Identify which cell holds the provided text, then report its [X, Y] central coordinate. 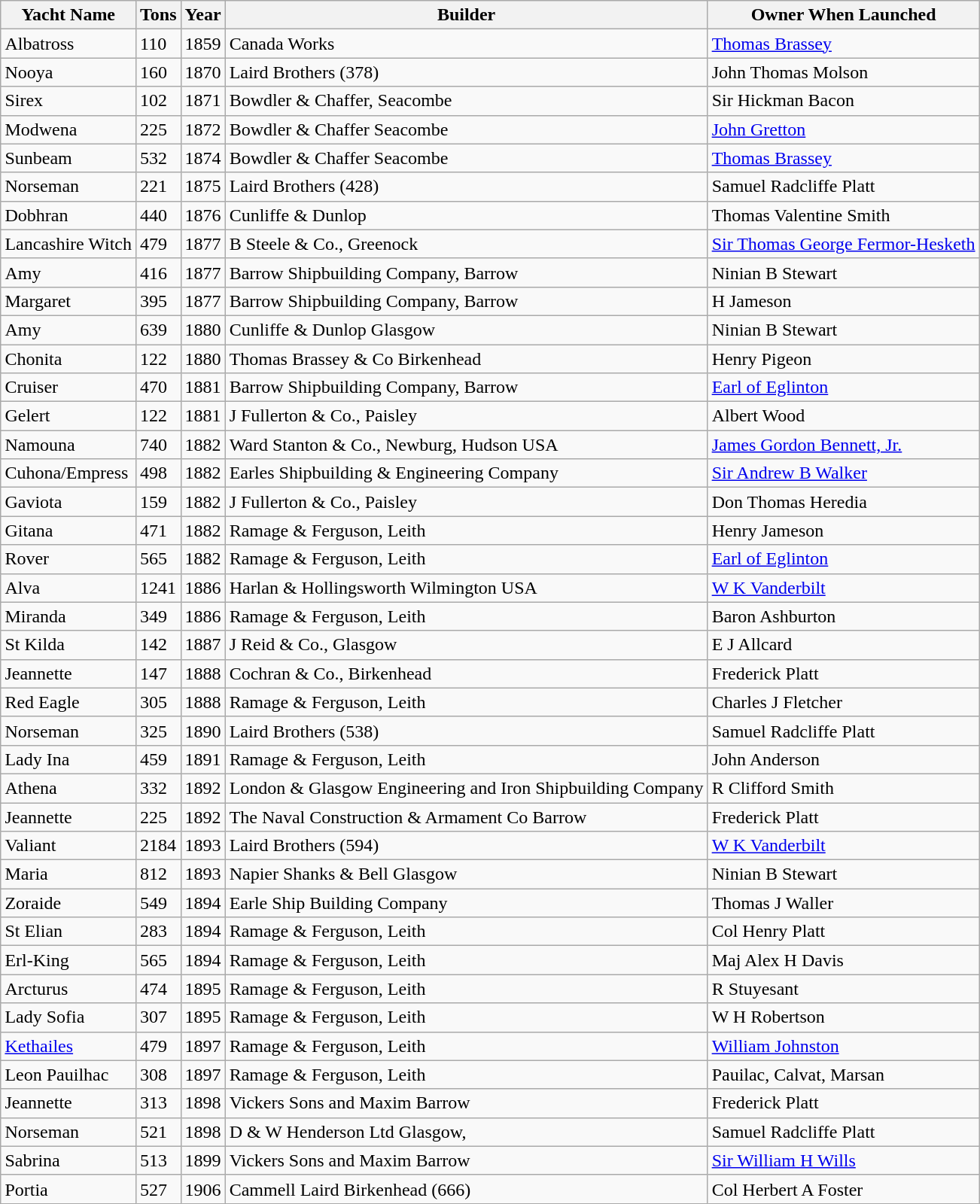
E J Allcard [843, 645]
Owner When Launched [843, 15]
Cuhona/Empress [68, 473]
John Gretton [843, 129]
147 [158, 673]
J Reid & Co., Glasgow [467, 645]
Arcturus [68, 989]
Nooya [68, 72]
Tons [158, 15]
Henry Jameson [843, 531]
1859 [203, 44]
Harlan & Hollingsworth Wilmington USA [467, 588]
549 [158, 903]
Namouna [68, 445]
283 [158, 932]
Margaret [68, 301]
332 [158, 788]
313 [158, 1103]
440 [158, 215]
Sir Hickman Bacon [843, 101]
H Jameson [843, 301]
812 [158, 874]
102 [158, 101]
471 [158, 531]
Red Eagle [68, 702]
St Kilda [68, 645]
Don Thomas Heredia [843, 502]
Rover [68, 559]
Lady Ina [68, 759]
1906 [203, 1189]
1887 [203, 645]
R Clifford Smith [843, 788]
Gaviota [68, 502]
Earle Ship Building Company [467, 903]
Col Henry Platt [843, 932]
470 [158, 388]
474 [158, 989]
2184 [158, 846]
Chonita [68, 359]
Col Herbert A Foster [843, 1189]
Modwena [68, 129]
Cochran & Co., Birkenhead [467, 673]
1875 [203, 187]
Pauilac, Calvat, Marsan [843, 1075]
639 [158, 330]
St Elian [68, 932]
Year [203, 15]
B Steele & Co., Greenock [467, 244]
R Stuyesant [843, 989]
Miranda [68, 616]
349 [158, 616]
Cunliffe & Dunlop Glasgow [467, 330]
Thomas J Waller [843, 903]
527 [158, 1189]
Dobhran [68, 215]
459 [158, 759]
1899 [203, 1160]
Sunbeam [68, 158]
1874 [203, 158]
Lady Sofia [68, 1017]
221 [158, 187]
William Johnston [843, 1046]
The Naval Construction & Armament Co Barrow [467, 816]
Laird Brothers (538) [467, 731]
Gitana [68, 531]
Sir Andrew B Walker [843, 473]
740 [158, 445]
Thomas Brassey & Co Birkenhead [467, 359]
Portia [68, 1189]
John Anderson [843, 759]
London & Glasgow Engineering and Iron Shipbuilding Company [467, 788]
1872 [203, 129]
Sirex [68, 101]
Laird Brothers (594) [467, 846]
Zoraide [68, 903]
Canada Works [467, 44]
D & W Henderson Ltd Glasgow, [467, 1132]
513 [158, 1160]
Henry Pigeon [843, 359]
Cunliffe & Dunlop [467, 215]
Maj Alex H Davis [843, 960]
Sir William H Wills [843, 1160]
Lancashire Witch [68, 244]
1890 [203, 731]
Laird Brothers (428) [467, 187]
521 [158, 1132]
Earles Shipbuilding & Engineering Company [467, 473]
Albatross [68, 44]
Builder [467, 15]
142 [158, 645]
1871 [203, 101]
Ward Stanton & Co., Newburg, Hudson USA [467, 445]
Cammell Laird Birkenhead (666) [467, 1189]
John Thomas Molson [843, 72]
Athena [68, 788]
308 [158, 1075]
James Gordon Bennett, Jr. [843, 445]
Bowdler & Chaffer, Seacombe [467, 101]
Yacht Name [68, 15]
Sir Thomas George Fermor-Hesketh [843, 244]
Napier Shanks & Bell Glasgow [467, 874]
Valiant [68, 846]
Erl-King [68, 960]
325 [158, 731]
Charles J Fletcher [843, 702]
Maria [68, 874]
Laird Brothers (378) [467, 72]
Baron Ashburton [843, 616]
Leon Pauilhac [68, 1075]
Cruiser [68, 388]
Gelert [68, 416]
416 [158, 272]
110 [158, 44]
159 [158, 502]
532 [158, 158]
307 [158, 1017]
Kethailes [68, 1046]
Sabrina [68, 1160]
1876 [203, 215]
1241 [158, 588]
1870 [203, 72]
1891 [203, 759]
498 [158, 473]
305 [158, 702]
160 [158, 72]
395 [158, 301]
Albert Wood [843, 416]
W H Robertson [843, 1017]
Alva [68, 588]
Thomas Valentine Smith [843, 215]
